Extract the (x, y) coordinate from the center of the cell holding the provided text.  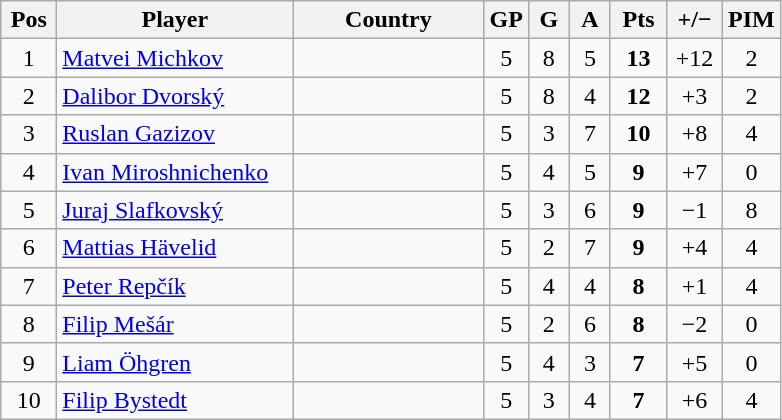
+7 (695, 172)
+/− (695, 20)
Dalibor Dvorský (175, 96)
A (590, 20)
12 (638, 96)
−2 (695, 324)
Pts (638, 20)
Country (388, 20)
Ivan Miroshnichenko (175, 172)
GP (506, 20)
+3 (695, 96)
Matvei Michkov (175, 58)
Filip Bystedt (175, 400)
Mattias Hävelid (175, 248)
1 (29, 58)
Peter Repčík (175, 286)
+1 (695, 286)
+12 (695, 58)
Pos (29, 20)
Filip Mešár (175, 324)
+4 (695, 248)
PIM (752, 20)
Ruslan Gazizov (175, 134)
+6 (695, 400)
+5 (695, 362)
Player (175, 20)
G (548, 20)
Juraj Slafkovský (175, 210)
Liam Öhgren (175, 362)
13 (638, 58)
+8 (695, 134)
−1 (695, 210)
